Extract the (X, Y) coordinate from the center of the cell holding the provided text.  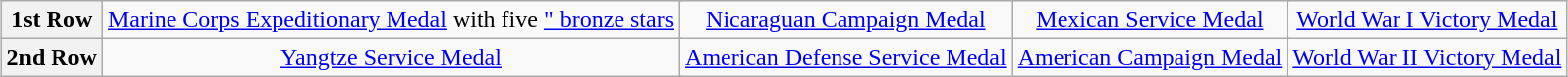
Nicaraguan Campaign Medal (846, 20)
World War II Victory Medal (1427, 57)
1st Row (52, 20)
Mexican Service Medal (1150, 20)
Yangtze Service Medal (391, 57)
American Campaign Medal (1150, 57)
World War I Victory Medal (1427, 20)
American Defense Service Medal (846, 57)
2nd Row (52, 57)
Marine Corps Expeditionary Medal with five " bronze stars (391, 20)
